Return [x, y] of the center of cell containing provided text 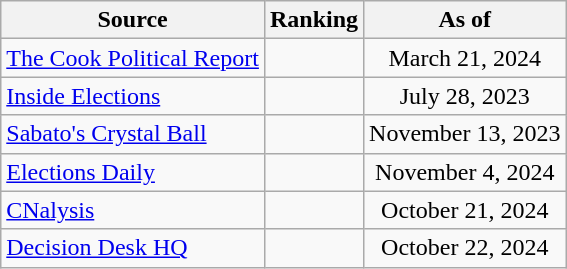
November 13, 2023 [465, 134]
Inside Elections [133, 96]
Sabato's Crystal Ball [133, 134]
October 21, 2024 [465, 210]
March 21, 2024 [465, 58]
Decision Desk HQ [133, 248]
Source [133, 20]
CNalysis [133, 210]
The Cook Political Report [133, 58]
October 22, 2024 [465, 248]
As of [465, 20]
July 28, 2023 [465, 96]
Ranking [314, 20]
November 4, 2024 [465, 172]
Elections Daily [133, 172]
